Pinpoint the cell where the given text exists, returning its [x, y] midpoint coordinate. 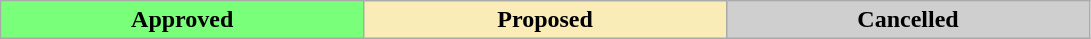
Approved [182, 20]
Cancelled [908, 20]
Proposed [546, 20]
